Search for the cell housing the specified text and yield its [x, y] center coordinate. 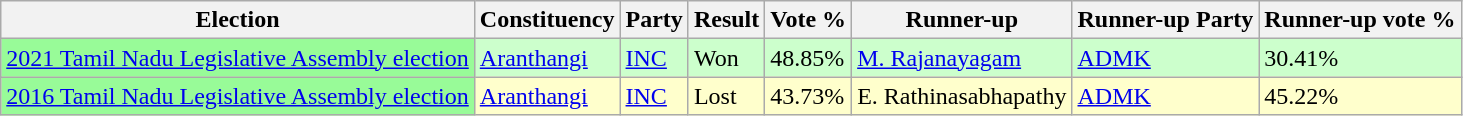
Vote % [808, 20]
M. Rajanayagam [962, 58]
2016 Tamil Nadu Legislative Assembly election [238, 96]
Won [726, 58]
43.73% [808, 96]
Runner-up [962, 20]
30.41% [1360, 58]
Runner-up vote % [1360, 20]
Constituency [547, 20]
Result [726, 20]
Party [654, 20]
Runner-up Party [1166, 20]
2021 Tamil Nadu Legislative Assembly election [238, 58]
45.22% [1360, 96]
48.85% [808, 58]
E. Rathinasabhapathy [962, 96]
Election [238, 20]
Lost [726, 96]
